Find where the given text appears and provide that cell's center as (X, Y) coordinate. 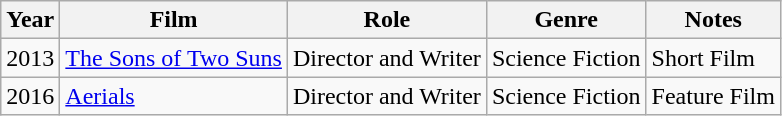
The Sons of Two Suns (174, 58)
2016 (30, 96)
Genre (566, 20)
Year (30, 20)
Film (174, 20)
2013 (30, 58)
Notes (713, 20)
Feature Film (713, 96)
Aerials (174, 96)
Role (386, 20)
Short Film (713, 58)
